Output the (x, y) coordinate of the center of the cell containing the given text.  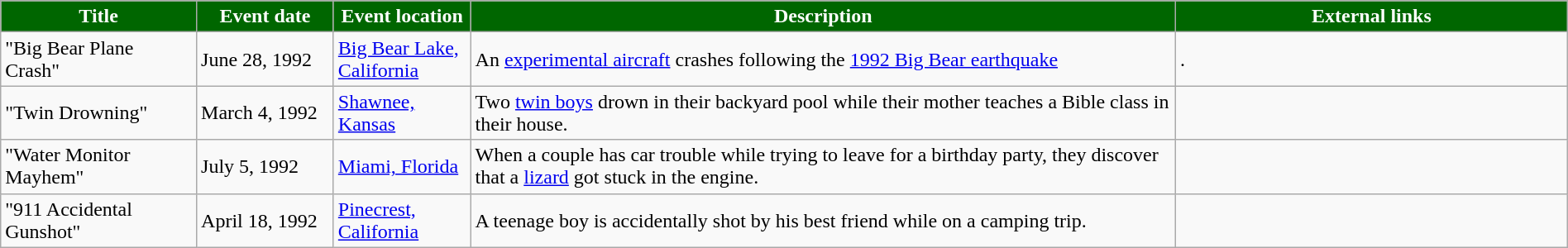
An experimental aircraft crashes following the 1992 Big Bear earthquake (824, 60)
Big Bear Lake, California (402, 60)
Miami, Florida (402, 167)
April 18, 1992 (265, 220)
"911 Accidental Gunshot" (99, 220)
Pinecrest, California (402, 220)
Title (99, 17)
Event date (265, 17)
"Twin Drowning" (99, 112)
External links (1372, 17)
"Big Bear Plane Crash" (99, 60)
. (1372, 60)
"Water Monitor Mayhem" (99, 167)
A teenage boy is accidentally shot by his best friend while on a camping trip. (824, 220)
Shawnee, Kansas (402, 112)
When a couple has car trouble while trying to leave for a birthday party, they discover that a lizard got stuck in the engine. (824, 167)
Description (824, 17)
July 5, 1992 (265, 167)
Event location (402, 17)
Two twin boys drown in their backyard pool while their mother teaches a Bible class in their house. (824, 112)
June 28, 1992 (265, 60)
March 4, 1992 (265, 112)
